Locate the cell with the specified text and output its [x, y] center coordinate. 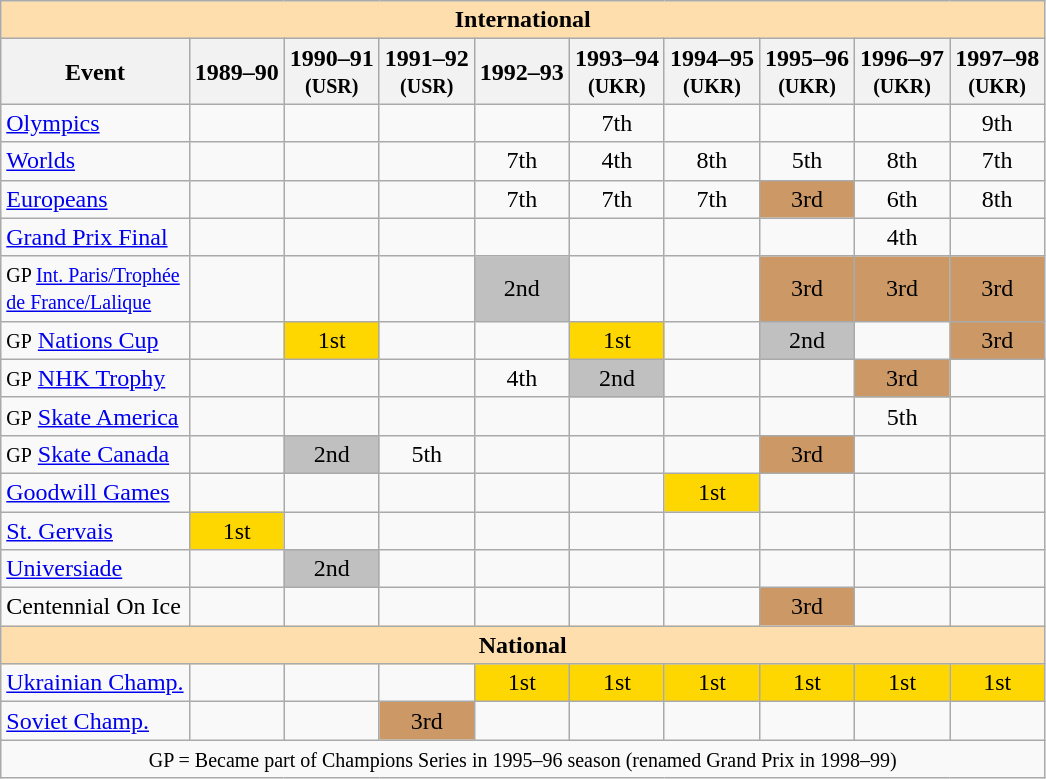
1995–96 (UKR) [806, 72]
1991–92 (USR) [426, 72]
National [523, 645]
9th [998, 123]
1993–94 (UKR) [616, 72]
1990–91 (USR) [332, 72]
Goodwill Games [95, 492]
Worlds [95, 161]
1989–90 [236, 72]
GP Skate America [95, 416]
GP = Became part of Champions Series in 1995–96 season (renamed Grand Prix in 1998–99) [523, 759]
Grand Prix Final [95, 237]
Olympics [95, 123]
Europeans [95, 199]
GP NHK Trophy [95, 378]
Ukrainian Champ. [95, 683]
GP Int. Paris/Trophée de France/Lalique [95, 288]
Soviet Champ. [95, 721]
International [523, 20]
1997–98 (UKR) [998, 72]
Universiade [95, 569]
1996–97 (UKR) [902, 72]
St. Gervais [95, 531]
1994–95 (UKR) [712, 72]
6th [902, 199]
Event [95, 72]
1992–93 [522, 72]
GP Skate Canada [95, 454]
GP Nations Cup [95, 340]
Centennial On Ice [95, 607]
